Output the [X, Y] coordinate of the center of the cell containing the given text.  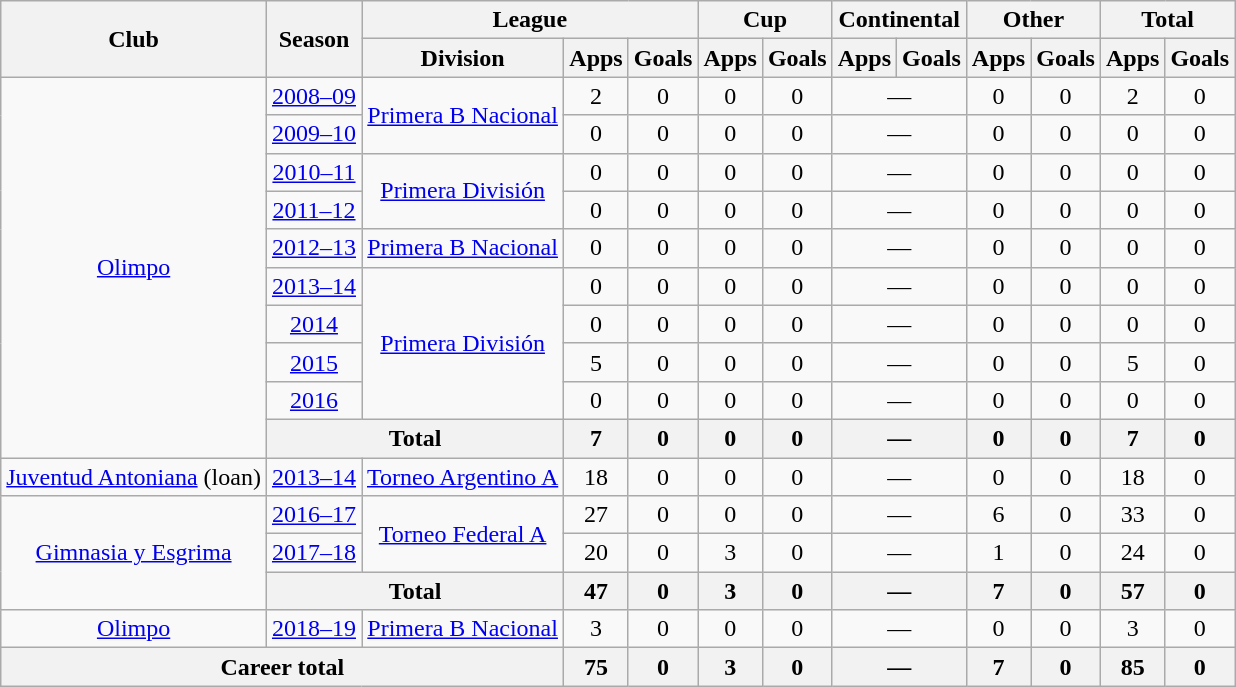
Club [134, 39]
2016 [314, 400]
2008–09 [314, 96]
1 [998, 553]
2009–10 [314, 134]
2012–13 [314, 248]
85 [1132, 667]
Torneo Federal A [463, 534]
2016–17 [314, 515]
Season [314, 39]
33 [1132, 515]
Career total [282, 667]
2010–11 [314, 172]
Division [463, 58]
24 [1132, 553]
Gimnasia y Esgrima [134, 553]
Torneo Argentino A [463, 477]
75 [596, 667]
2014 [314, 324]
2017–18 [314, 553]
20 [596, 553]
League [530, 20]
57 [1132, 591]
27 [596, 515]
Juventud Antoniana (loan) [134, 477]
Continental [899, 20]
Cup [765, 20]
47 [596, 591]
2015 [314, 362]
2018–19 [314, 629]
2011–12 [314, 210]
6 [998, 515]
Other [1033, 20]
